Return [x, y] of the center of cell containing provided text 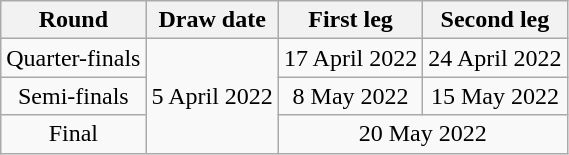
20 May 2022 [422, 134]
Semi-finals [74, 96]
Round [74, 20]
8 May 2022 [350, 96]
15 May 2022 [495, 96]
17 April 2022 [350, 58]
First leg [350, 20]
Draw date [212, 20]
24 April 2022 [495, 58]
Second leg [495, 20]
Quarter-finals [74, 58]
Final [74, 134]
5 April 2022 [212, 96]
